From the cell containing the given text, extract its center point as (x, y) coordinate. 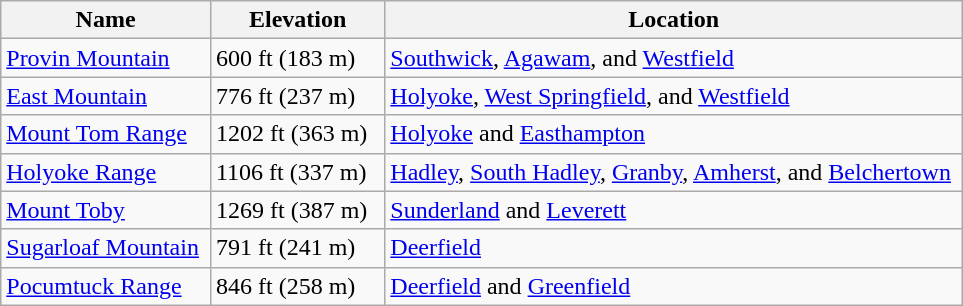
Deerfield (674, 248)
Elevation (297, 20)
Pocumtuck Range (106, 286)
Holyoke and Easthampton (674, 134)
Mount Tom Range (106, 134)
1202 ft (363 m) (297, 134)
1269 ft (387 m) (297, 210)
776 ft (237 m) (297, 96)
Deerfield and Greenfield (674, 286)
791 ft (241 m) (297, 248)
Southwick, Agawam, and Westfield (674, 58)
Mount Toby (106, 210)
Location (674, 20)
Holyoke, West Springfield, and Westfield (674, 96)
Sugarloaf Mountain (106, 248)
Sunderland and Leverett (674, 210)
1106 ft (337 m) (297, 172)
Holyoke Range (106, 172)
East Mountain (106, 96)
Hadley, South Hadley, Granby, Amherst, and Belchertown (674, 172)
846 ft (258 m) (297, 286)
Name (106, 20)
600 ft (183 m) (297, 58)
Provin Mountain (106, 58)
